Output the [X, Y] coordinate of the center of the cell containing the given text.  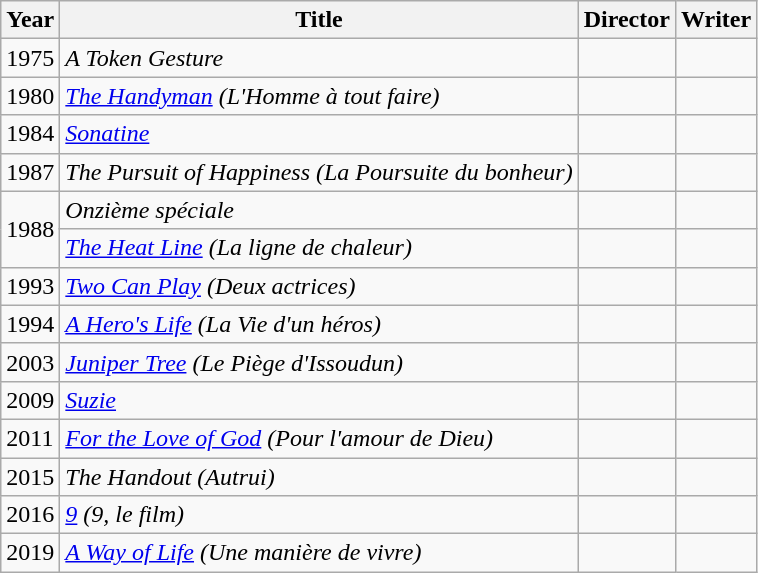
1984 [30, 134]
1975 [30, 58]
1988 [30, 229]
Sonatine [319, 134]
2019 [30, 553]
2009 [30, 400]
The Pursuit of Happiness (La Poursuite du bonheur) [319, 172]
Title [319, 20]
The Handout (Autrui) [319, 477]
A Token Gesture [319, 58]
1980 [30, 96]
The Heat Line (La ligne de chaleur) [319, 248]
Director [626, 20]
Year [30, 20]
A Way of Life (Une manière de vivre) [319, 553]
Suzie [319, 400]
1987 [30, 172]
2016 [30, 515]
Juniper Tree (Le Piège d'Issoudun) [319, 362]
Onzième spéciale [319, 210]
1994 [30, 324]
The Handyman (L'Homme à tout faire) [319, 96]
2003 [30, 362]
9 (9, le film) [319, 515]
2011 [30, 438]
For the Love of God (Pour l'amour de Dieu) [319, 438]
2015 [30, 477]
Writer [716, 20]
1993 [30, 286]
Two Can Play (Deux actrices) [319, 286]
A Hero's Life (La Vie d'un héros) [319, 324]
